Locate the cell with the specified text and output its (x, y) center coordinate. 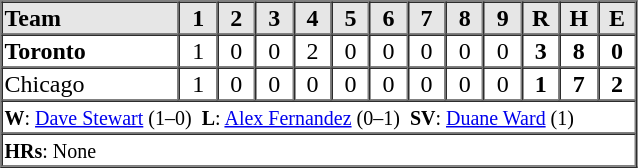
6 (388, 18)
Chicago (91, 84)
R (541, 18)
Toronto (91, 50)
W: Dave Stewart (1–0) L: Alex Fernandez (0–1) SV: Duane Ward (1) (319, 116)
5 (350, 18)
9 (503, 18)
Team (91, 18)
H (579, 18)
4 (312, 18)
E (617, 18)
HRs: None (319, 150)
